Return [X, Y] of the center of cell containing provided text 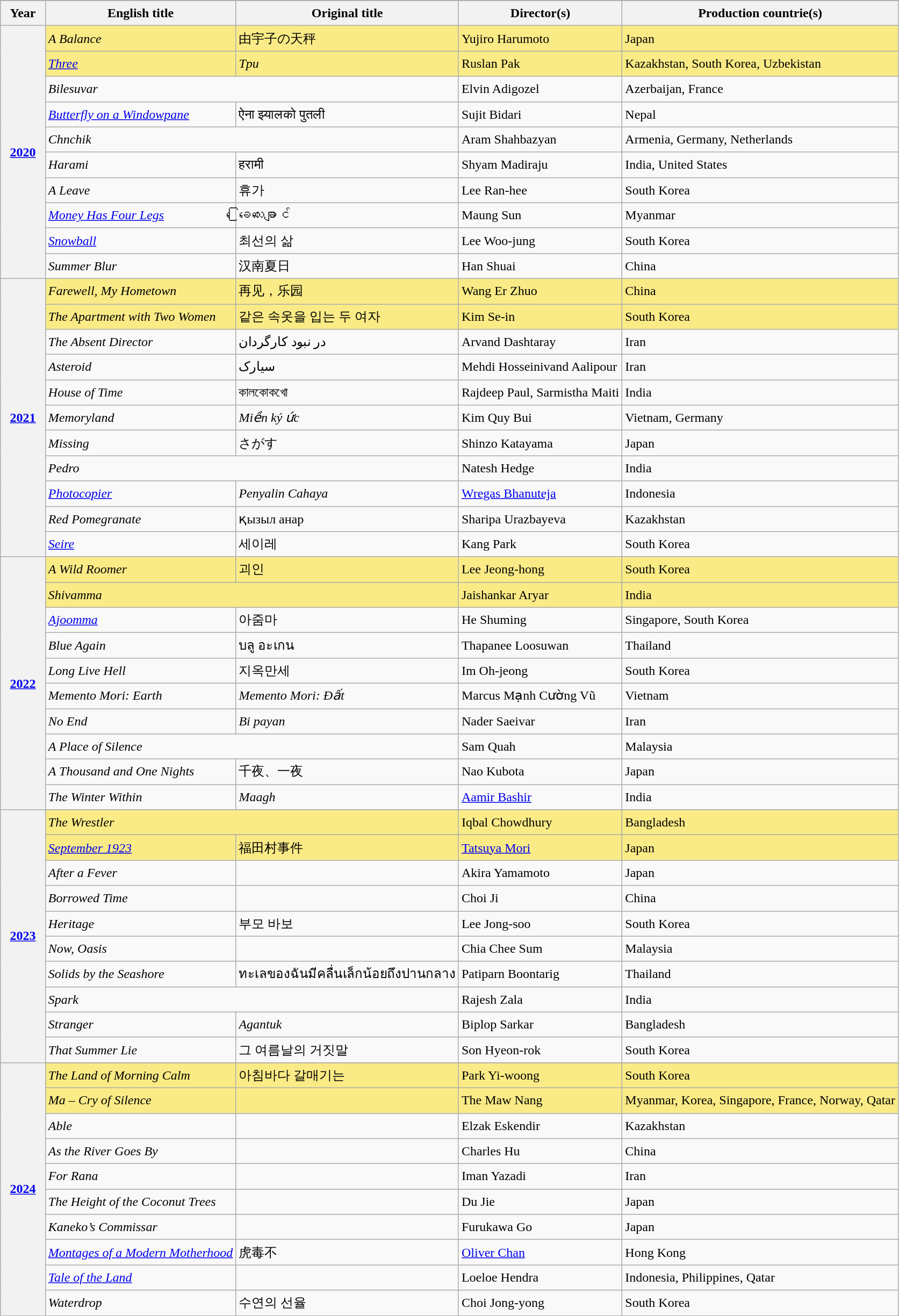
Photocopier [141, 493]
Vietnam, Germany [760, 418]
Tatsuya Mori [540, 848]
A Place of Silence [251, 747]
As the River Goes By [141, 1151]
Aram Shahbazyan [540, 140]
Shyam Madiraju [540, 164]
Solids by the Seashore [141, 974]
부모 바보 [347, 923]
Blue Again [141, 645]
Director(s) [540, 13]
Nepal [760, 114]
Memoryland [141, 418]
The Wrestler [251, 822]
Loeloe Hendra [540, 1278]
Choi Jong-yong [540, 1303]
Maung Sun [540, 215]
Original title [347, 13]
Production countrie(s) [760, 13]
千夜、一夜 [347, 772]
Montages of a Modern Motherhood [141, 1252]
2020 [23, 153]
Red Pomegranate [141, 519]
Memento Mori: Đất [347, 695]
India, United States [760, 164]
Kim Quy Bui [540, 418]
Sujit Bidari [540, 114]
Iqbal Chowdhury [540, 822]
No End [141, 721]
Thapanee Loosuwan [540, 645]
Du Jie [540, 1202]
Shinzo Katayama [540, 443]
2023 [23, 936]
Miền ký ức [347, 418]
Waterdrop [141, 1303]
House of Time [141, 392]
Memento Mori: Earth [141, 695]
Myanmar [760, 215]
A Leave [141, 190]
Vietnam [760, 695]
Marcus Mạnh Cường Vũ [540, 695]
September 1923 [141, 848]
수연의 선율 [347, 1303]
Heritage [141, 923]
Chnchik [251, 140]
Furukawa Go [540, 1227]
Summer Blur [141, 265]
Ruslan Pak [540, 63]
Jaishankar Aryar [540, 594]
再见，乐园 [347, 291]
After a Fever [141, 873]
Natesh Hedge [540, 469]
Indonesia, Philippines, Qatar [760, 1278]
Im Oh-jeong [540, 671]
Mehdi Hosseinivand Aalipour [540, 368]
Lee Ran-hee [540, 190]
ခြေလေးချောင် [347, 215]
Kim Se-in [540, 317]
Son Hyeon-rok [540, 1050]
아침바다 갈매기는 [347, 1075]
Ajoomma [141, 620]
Lee Jeong-hong [540, 570]
ऐना झ्यालको पुतली [347, 114]
최선의 삶 [347, 241]
A Wild Roomer [141, 570]
Money Has Four Legs [141, 215]
Arvand Dashtaray [540, 342]
그 여름날의 거짓말 [347, 1050]
Kazakhstan, South Korea, Uzbekistan [760, 63]
The Winter Within [141, 797]
Pedro [251, 469]
Sharipa Urazbayeva [540, 519]
Charles Hu [540, 1151]
Butterfly on a Windowpane [141, 114]
Snowball [141, 241]
Wregas Bhanuteja [540, 493]
虎毒不 [347, 1252]
Penyalin Cahaya [347, 493]
汉南夏日 [347, 265]
Biplop Sarkar [540, 1024]
2021 [23, 418]
由宇子の天秤 [347, 39]
Akira Yamamoto [540, 873]
Hong Kong [760, 1252]
Sam Quah [540, 747]
ทะเลของฉันมีคลื่นเล็กน้อยถึงปานกลาง [347, 974]
Spark [251, 999]
Chia Chee Sum [540, 949]
The Maw Nang [540, 1101]
Able [141, 1126]
2022 [23, 684]
Iman Yazadi [540, 1177]
Three [141, 63]
Singapore, South Korea [760, 620]
같은 속옷을 입는 두 여자 [347, 317]
Year [23, 13]
세이레 [347, 544]
Tale of the Land [141, 1278]
سیارک [347, 368]
Harami [141, 164]
Lee Jong-soo [540, 923]
কালকোকখো [347, 392]
Bilesuvar [251, 89]
Now, Oasis [141, 949]
Oliver Chan [540, 1252]
Yujiro Harumoto [540, 39]
Maagh [347, 797]
휴가 [347, 190]
The Apartment with Two Women [141, 317]
The Height of the Coconut Trees [141, 1202]
A Balance [141, 39]
Tpu [347, 63]
Lee Woo-jung [540, 241]
Elzak Eskendir [540, 1126]
Stranger [141, 1024]
Armenia, Germany, Netherlands [760, 140]
For Rana [141, 1177]
Bi payan [347, 721]
Park Yi-woong [540, 1075]
Elvin Adigozel [540, 89]
қызыл анар [347, 519]
English title [141, 13]
हरामी [347, 164]
Seire [141, 544]
Azerbaijan, France [760, 89]
He Shuming [540, 620]
Nao Kubota [540, 772]
Aamir Bashir [540, 797]
Choi Ji [540, 898]
Indonesia [760, 493]
در نبود کارگردان [347, 342]
Rajesh Zala [540, 999]
Borrowed Time [141, 898]
บลู อะเกน [347, 645]
A Thousand and One Nights [141, 772]
Missing [141, 443]
Ma – Cry of Silence [141, 1101]
아줌마 [347, 620]
Wang Er Zhuo [540, 291]
Kang Park [540, 544]
Asteroid [141, 368]
That Summer Lie [141, 1050]
Long Live Hell [141, 671]
지옥만세 [347, 671]
Nader Saeivar [540, 721]
Myanmar, Korea, Singapore, France, Norway, Qatar [760, 1101]
Shivamma [251, 594]
Han Shuai [540, 265]
Patiparn Boontarig [540, 974]
Agantuk [347, 1024]
Rajdeep Paul, Sarmistha Maiti [540, 392]
Farewell, My Hometown [141, 291]
さがす [347, 443]
福田村事件 [347, 848]
2024 [23, 1189]
괴인 [347, 570]
Kaneko’s Commissar [141, 1227]
The Absent Director [141, 342]
The Land of Morning Calm [141, 1075]
